Locate the cell with the specified text and output its (X, Y) center coordinate. 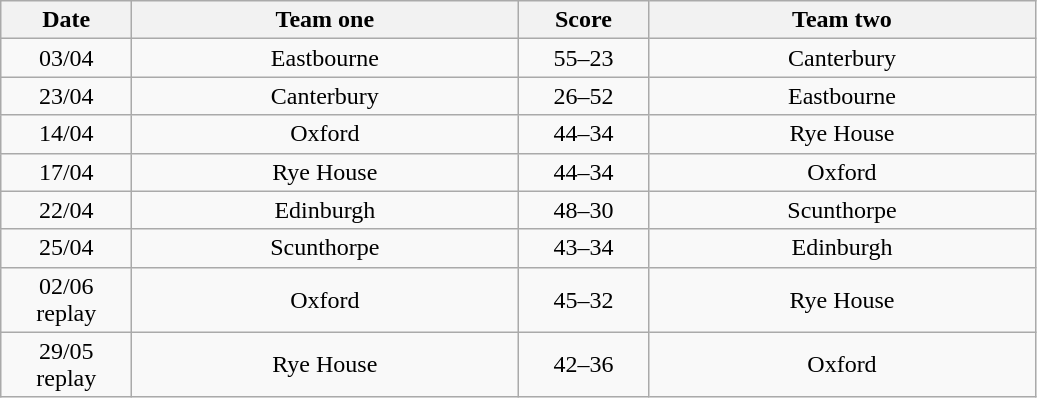
Date (66, 20)
29/05replay (66, 364)
03/04 (66, 58)
Team one (325, 20)
22/04 (66, 210)
55–23 (584, 58)
42–36 (584, 364)
23/04 (66, 96)
17/04 (66, 172)
48–30 (584, 210)
25/04 (66, 248)
43–34 (584, 248)
45–32 (584, 300)
Score (584, 20)
26–52 (584, 96)
Team two (842, 20)
02/06replay (66, 300)
14/04 (66, 134)
